Identify which cell holds the provided text, then report its [x, y] central coordinate. 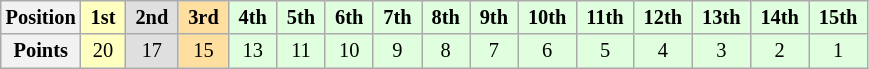
12th [663, 17]
20 [104, 51]
7 [494, 51]
5 [604, 51]
Position [41, 17]
1 [838, 51]
13 [253, 51]
4th [253, 17]
6 [547, 51]
6th [349, 17]
11th [604, 17]
14th [779, 17]
9th [494, 17]
7th [397, 17]
5th [301, 17]
3 [721, 51]
8th [446, 17]
2 [779, 51]
15 [203, 51]
4 [663, 51]
9 [397, 51]
10 [349, 51]
11 [301, 51]
13th [721, 17]
3rd [203, 17]
1st [104, 17]
8 [446, 51]
10th [547, 17]
17 [152, 51]
15th [838, 17]
Points [41, 51]
2nd [152, 17]
